Return the [X, Y] coordinate for the center point of the cell that contains the specified text.  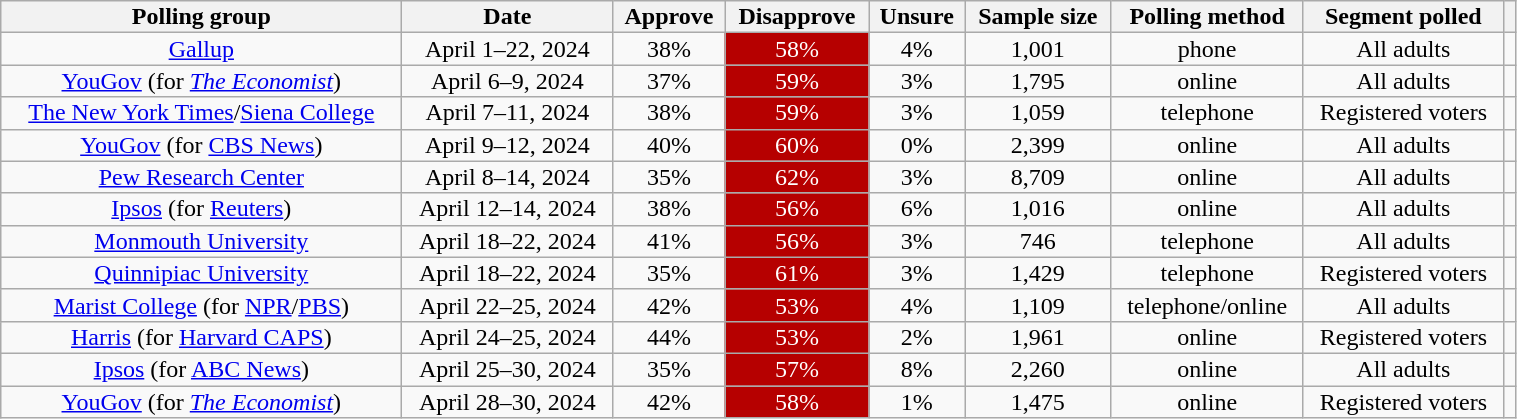
April 12–14, 2024 [508, 209]
1% [917, 402]
44% [669, 337]
Quinnipiac University [202, 273]
1,001 [1038, 49]
April 7–11, 2024 [508, 113]
40% [669, 145]
April 6–9, 2024 [508, 81]
1,961 [1038, 337]
Pew Research Center [202, 177]
Polling method [1207, 17]
1,016 [1038, 209]
41% [669, 241]
April 28–30, 2024 [508, 402]
YouGov (for CBS News) [202, 145]
Sample size [1038, 17]
2% [917, 337]
April 22–25, 2024 [508, 305]
Disapprove [797, 17]
April 8–14, 2024 [508, 177]
6% [917, 209]
61% [797, 273]
57% [797, 369]
0% [917, 145]
Unsure [917, 17]
37% [669, 81]
1,059 [1038, 113]
2,260 [1038, 369]
April 9–12, 2024 [508, 145]
60% [797, 145]
1,795 [1038, 81]
Ipsos (for Reuters) [202, 209]
April 1–22, 2024 [508, 49]
2,399 [1038, 145]
Segment polled [1403, 17]
Approve [669, 17]
Gallup [202, 49]
1,475 [1038, 402]
Marist College (for NPR/PBS) [202, 305]
746 [1038, 241]
Polling group [202, 17]
The New York Times/Siena College [202, 113]
8% [917, 369]
Harris (for Harvard CAPS) [202, 337]
1,109 [1038, 305]
phone [1207, 49]
Monmouth University [202, 241]
April 25–30, 2024 [508, 369]
telephone/online [1207, 305]
62% [797, 177]
Ipsos (for ABC News) [202, 369]
1,429 [1038, 273]
April 24–25, 2024 [508, 337]
8,709 [1038, 177]
Date [508, 17]
